For the text-containing cell, return its midpoint in (x, y) coordinate format. 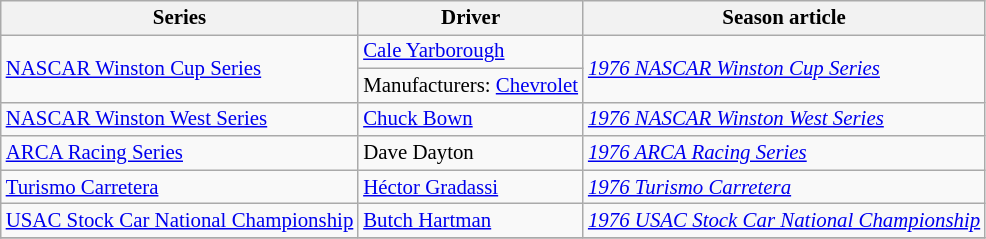
ARCA Racing Series (180, 153)
Manufacturers: Chevrolet (470, 85)
1976 NASCAR Winston West Series (784, 119)
Season article (784, 18)
Butch Hartman (470, 221)
Chuck Bown (470, 119)
1976 Turismo Carretera (784, 187)
Series (180, 18)
NASCAR Winston West Series (180, 119)
Driver (470, 18)
1976 NASCAR Winston Cup Series (784, 68)
USAC Stock Car National Championship (180, 221)
Turismo Carretera (180, 187)
Dave Dayton (470, 153)
Cale Yarborough (470, 51)
Héctor Gradassi (470, 187)
NASCAR Winston Cup Series (180, 68)
1976 USAC Stock Car National Championship (784, 221)
1976 ARCA Racing Series (784, 153)
